Capture the cell that displays the provided text and extract its [x, y] central coordinate. 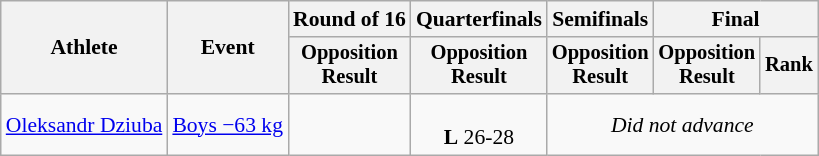
Quarterfinals [479, 19]
Athlete [84, 48]
L 26-28 [479, 124]
Round of 16 [350, 19]
Oleksandr Dziuba [84, 124]
Boys −63 kg [228, 124]
Semifinals [600, 19]
Did not advance [682, 124]
Final [736, 19]
Event [228, 48]
Rank [789, 66]
